Output the (X, Y) coordinate of the center of the cell containing the given text.  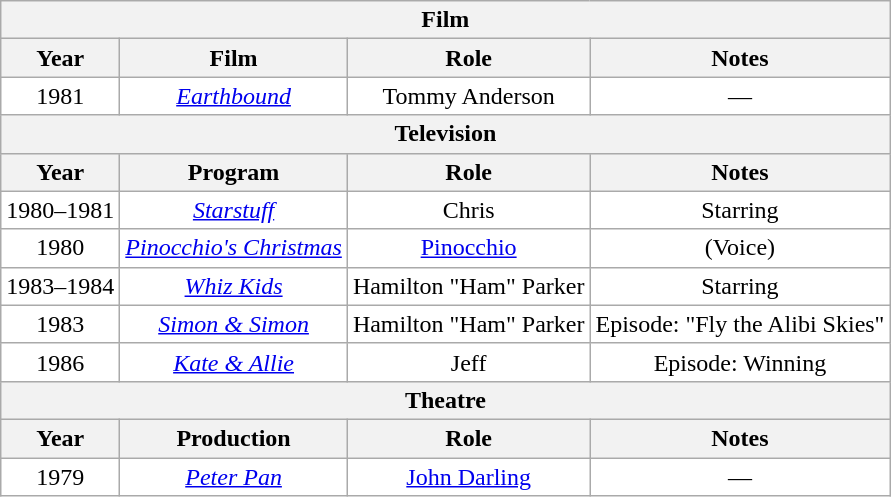
Pinocchio (468, 248)
Chris (468, 210)
Program (234, 172)
1980–1981 (60, 210)
Episode: Winning (740, 362)
1979 (60, 477)
1980 (60, 248)
Whiz Kids (234, 286)
Peter Pan (234, 477)
(Voice) (740, 248)
Kate & Allie (234, 362)
Starstuff (234, 210)
Earthbound (234, 96)
1983–1984 (60, 286)
Jeff (468, 362)
Theatre (446, 400)
John Darling (468, 477)
Tommy Anderson (468, 96)
Television (446, 134)
Production (234, 438)
1981 (60, 96)
1986 (60, 362)
Episode: "Fly the Alibi Skies" (740, 324)
1983 (60, 324)
Pinocchio's Christmas (234, 248)
Simon & Simon (234, 324)
